From the cell containing the given text, extract its center point as [X, Y] coordinate. 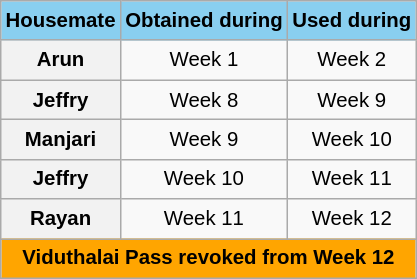
Week 2 [352, 60]
Week 1 [204, 60]
Viduthalai Pass revoked from Week 12 [208, 258]
Housemate [61, 20]
Arun [61, 60]
Rayan [61, 219]
Week 12 [352, 219]
Week 8 [204, 100]
Used during [352, 20]
Obtained during [204, 20]
Manjari [61, 139]
